For the text-containing cell, return its midpoint in (x, y) coordinate format. 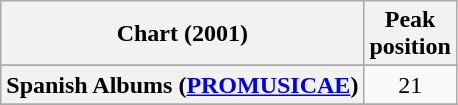
Spanish Albums (PROMUSICAE) (182, 85)
21 (410, 85)
Peakposition (410, 34)
Chart (2001) (182, 34)
